Capture the cell that displays the provided text and extract its [X, Y] central coordinate. 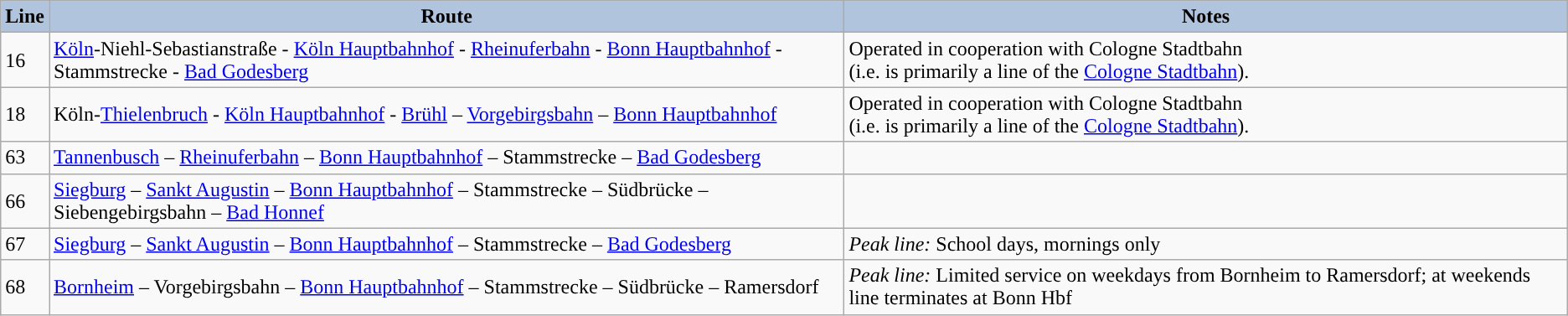
Peak line: Limited service on weekdays from Bornheim to Ramersdorf; at weekends line terminates at Bonn Hbf [1206, 287]
Siegburg – Sankt Augustin – Bonn Hauptbahnhof – Stammstrecke – Südbrücke – Siebengebirgsbahn – Bad Honnef [446, 201]
Bornheim – Vorgebirgsbahn – Bonn Hauptbahnhof – Stammstrecke – Südbrücke – Ramersdorf [446, 287]
Tannenbusch – Rheinuferbahn – Bonn Hauptbahnhof – Stammstrecke – Bad Godesberg [446, 158]
67 [25, 244]
Siegburg – Sankt Augustin – Bonn Hauptbahnhof – Stammstrecke – Bad Godesberg [446, 244]
Peak line: School days, mornings only [1206, 244]
63 [25, 158]
Notes [1206, 17]
Line [25, 17]
Köln-Niehl-Sebastianstraße - Köln Hauptbahnhof - Rheinuferbahn - Bonn Hauptbahnhof - Stammstrecke - Bad Godesberg [446, 60]
66 [25, 201]
18 [25, 114]
16 [25, 60]
Route [446, 17]
Köln-Thielenbruch - Köln Hauptbahnhof - Brühl – Vorgebirgsbahn – Bonn Hauptbahnhof [446, 114]
68 [25, 287]
